Scan for the cell matching the given text and deliver its (x, y) coordinate at center. 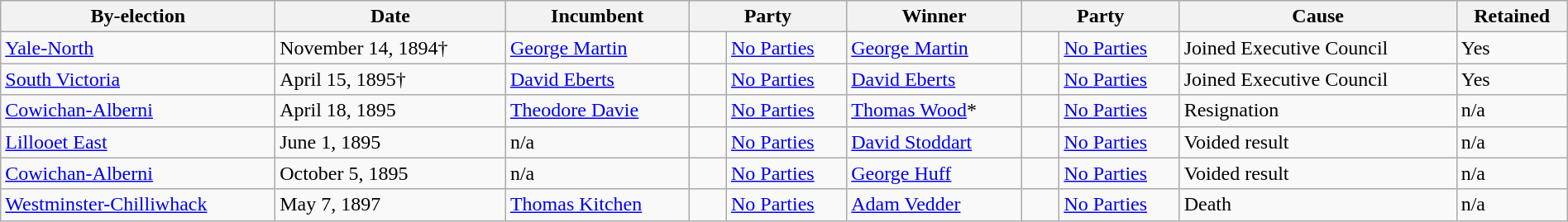
Resignation (1318, 111)
George Huff (935, 173)
June 1, 1895 (390, 142)
April 15, 1895† (390, 79)
Date (390, 17)
Adam Vedder (935, 205)
Cause (1318, 17)
October 5, 1895 (390, 173)
Westminster-Chilliwhack (138, 205)
November 14, 1894† (390, 48)
Theodore Davie (597, 111)
Thomas Kitchen (597, 205)
David Stoddart (935, 142)
Lillooet East (138, 142)
April 18, 1895 (390, 111)
Thomas Wood* (935, 111)
By-election (138, 17)
Death (1318, 205)
May 7, 1897 (390, 205)
Winner (935, 17)
Retained (1512, 17)
Yale-North (138, 48)
Incumbent (597, 17)
South Victoria (138, 79)
